Return (x, y) of the center of cell containing provided text 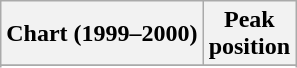
Peakposition (249, 34)
Chart (1999–2000) (102, 34)
